Extract the [X, Y] coordinate from the center of the cell holding the provided text.  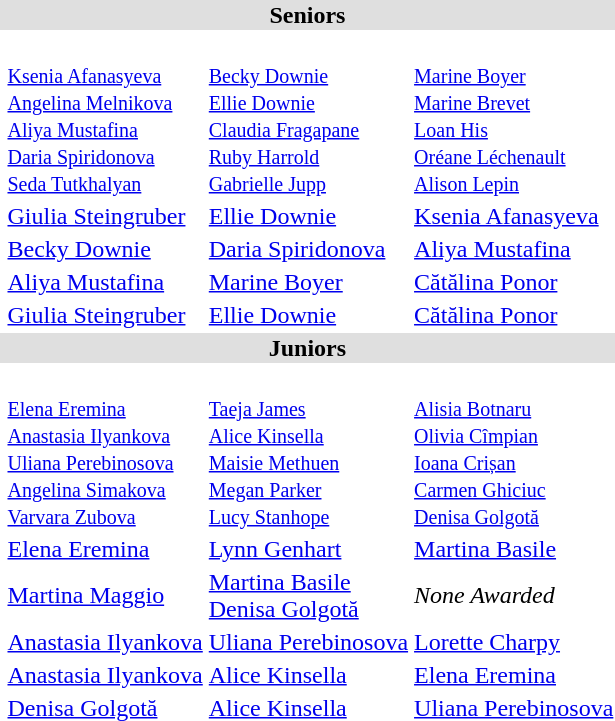
Ksenia Afanasyeva [514, 216]
Martina Basile [514, 549]
Seniors [308, 15]
Juniors [308, 348]
Elena Eremina Anastasia Ilyankova Uliana Perebinosova Angelina Simakova Varvara Zubova [105, 448]
Ksenia Afanasyeva Angelina Melnikova Aliya Mustafina Daria Spiridonova Seda Tutkhalyan [105, 116]
Martina Basile Denisa Golgotă [308, 596]
Taeja James Alice Kinsella Maisie Methuen Megan Parker Lucy Stanhope [308, 448]
Alisia Botnaru Olivia Cîmpian Ioana Crișan Carmen Ghiciuc Denisa Golgotă [514, 448]
Becky Downie Ellie Downie Claudia Fragapane Ruby Harrold Gabrielle Jupp [308, 116]
Lynn Genhart [308, 549]
Uliana Perebinosova [308, 642]
Lorette Charpy [514, 642]
Daria Spiridonova [308, 249]
Martina Maggio [105, 596]
Marine Boyer Marine Brevet Loan His Oréane Léchenault Alison Lepin [514, 116]
Becky Downie [105, 249]
None Awarded [514, 596]
Marine Boyer [308, 282]
Alice Kinsella [308, 675]
